Provide the [x, y] coordinate of the cell's center where the given text is located.  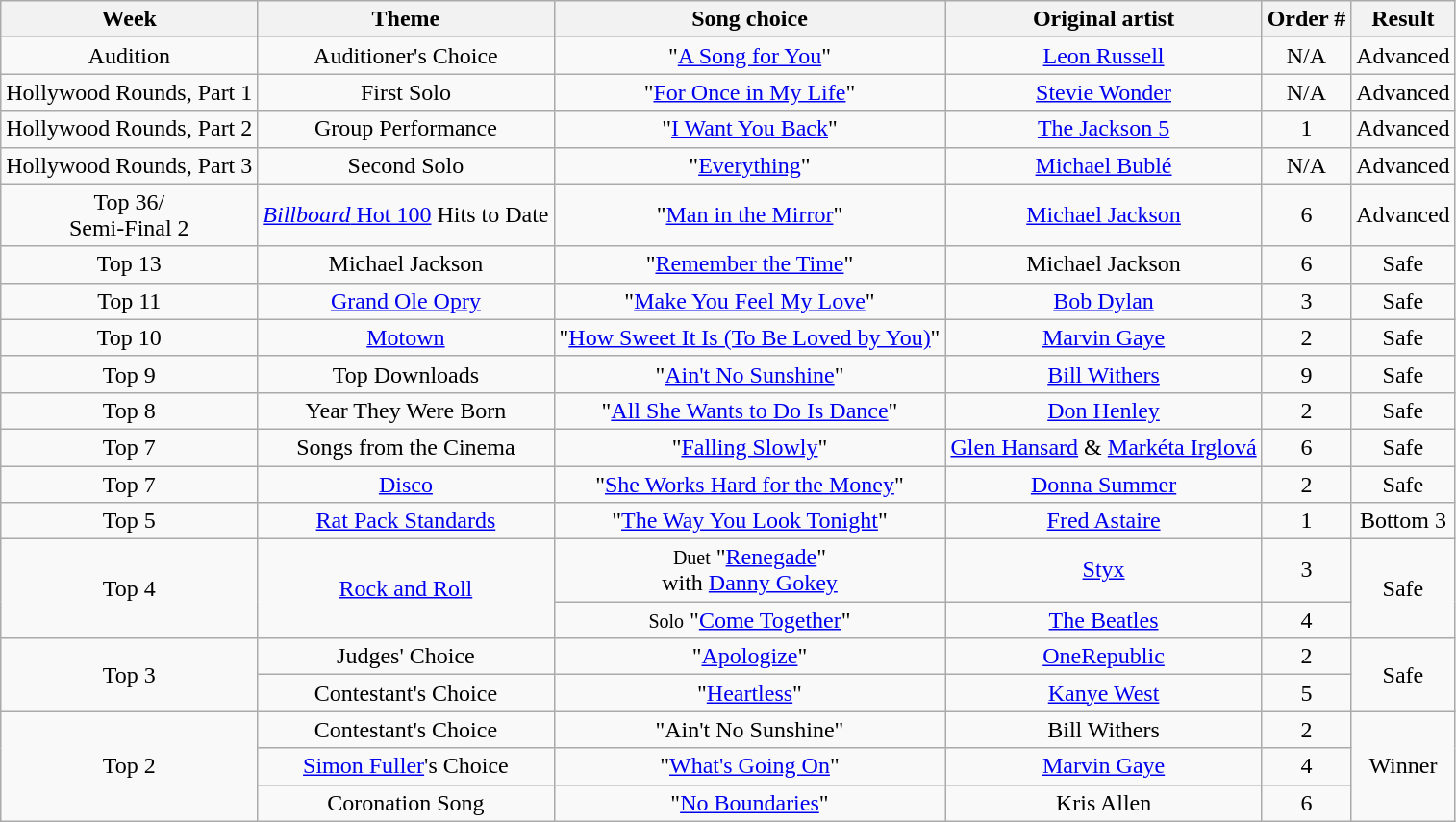
Year They Were Born [406, 411]
"How Sweet It Is (To Be Loved by You)" [750, 337]
Order # [1306, 19]
Result [1403, 19]
Hollywood Rounds, Part 3 [129, 165]
Top 36/Semi-Final 2 [129, 215]
Motown [406, 337]
Top 4 [129, 588]
Hollywood Rounds, Part 1 [129, 92]
Top 2 [129, 766]
"She Works Hard for the Money" [750, 484]
Leon Russell [1104, 56]
Bob Dylan [1104, 301]
The Beatles [1104, 620]
Top 13 [129, 264]
"Falling Slowly" [750, 447]
Michael Bublé [1104, 165]
Auditioner's Choice [406, 56]
OneRepublic [1104, 657]
"What's Going On" [750, 766]
Bottom 3 [1403, 521]
Grand Ole Opry [406, 301]
Top Downloads [406, 374]
Glen Hansard & Markéta Irglová [1104, 447]
Styx [1104, 571]
Don Henley [1104, 411]
Top 11 [129, 301]
Donna Summer [1104, 484]
Second Solo [406, 165]
"No Boundaries" [750, 803]
"Make You Feel My Love" [750, 301]
"Everything" [750, 165]
Week [129, 19]
Duet "Renegade"with Danny Gokey [750, 571]
"The Way You Look Tonight" [750, 521]
Billboard Hot 100 Hits to Date [406, 215]
Rat Pack Standards [406, 521]
5 [1306, 693]
"Man in the Mirror" [750, 215]
"For Once in My Life" [750, 92]
"All She Wants to Do Is Dance" [750, 411]
Rock and Roll [406, 588]
Fred Astaire [1104, 521]
Simon Fuller's Choice [406, 766]
"Apologize" [750, 657]
"Remember the Time" [750, 264]
Audition [129, 56]
Coronation Song [406, 803]
Top 8 [129, 411]
"A Song for You" [750, 56]
Solo "Come Together" [750, 620]
First Solo [406, 92]
9 [1306, 374]
"Heartless" [750, 693]
"I Want You Back" [750, 129]
Theme [406, 19]
Top 3 [129, 675]
Top 9 [129, 374]
The Jackson 5 [1104, 129]
Songs from the Cinema [406, 447]
Top 10 [129, 337]
Group Performance [406, 129]
Song choice [750, 19]
Kanye West [1104, 693]
Stevie Wonder [1104, 92]
Judges' Choice [406, 657]
Original artist [1104, 19]
Disco [406, 484]
Winner [1403, 766]
Top 5 [129, 521]
Hollywood Rounds, Part 2 [129, 129]
Kris Allen [1104, 803]
